Detect which cell encompasses the target text, then output its [X, Y] center coordinate. 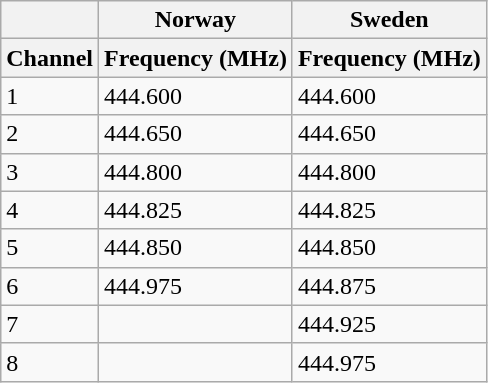
4 [50, 210]
8 [50, 362]
Channel [50, 58]
7 [50, 324]
1 [50, 96]
5 [50, 248]
444.875 [389, 286]
6 [50, 286]
2 [50, 134]
444.925 [389, 324]
3 [50, 172]
Norway [196, 20]
Sweden [389, 20]
